Pinpoint the cell where the given text exists, returning its (x, y) midpoint coordinate. 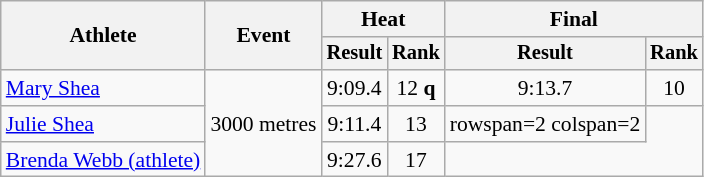
Athlete (104, 36)
rowspan=2 colspan=2 (546, 124)
Julie Shea (104, 124)
9:11.4 (355, 124)
3000 metres (263, 124)
Final (574, 19)
9:09.4 (355, 88)
10 (674, 88)
Heat (384, 19)
Mary Shea (104, 88)
9:13.7 (546, 88)
12 q (416, 88)
Event (263, 36)
13 (416, 124)
